From the cell containing the given text, extract its center point as (X, Y) coordinate. 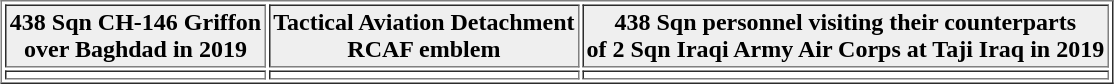
438 Sqn personnel visiting their counterpartsof 2 Sqn Iraqi Army Air Corps at Taji Iraq in 2019 (846, 36)
438 Sqn CH-146 Griffonover Baghdad in 2019 (135, 36)
Tactical Aviation DetachmentRCAF emblem (424, 36)
